Output the (x, y) coordinate of the center of the cell containing the given text.  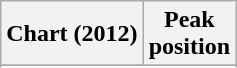
Chart (2012) (72, 34)
Peakposition (189, 34)
